Determine the (x, y) coordinate at the center of the cell enclosing the given text.  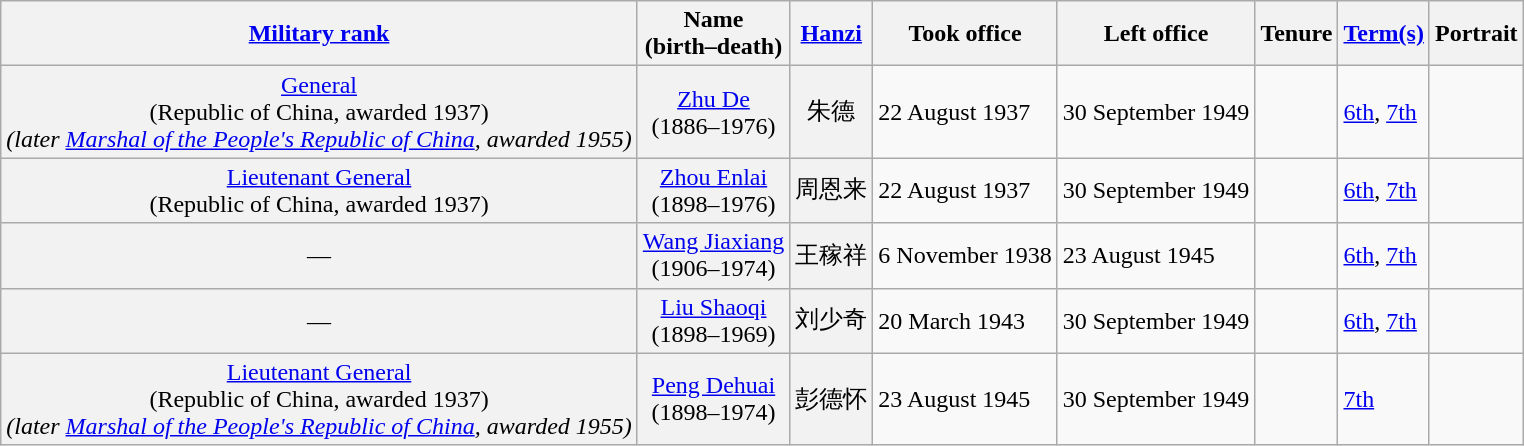
彭德怀 (832, 399)
Lieutenant General(Republic of China, awarded 1937) (320, 190)
朱德 (832, 112)
Lieutenant General(Republic of China, awarded 1937)(later Marshal of the People's Republic of China, awarded 1955) (320, 399)
General(Republic of China, awarded 1937)(later Marshal of the People's Republic of China, awarded 1955) (320, 112)
Military rank (320, 34)
周恩来 (832, 190)
Name(birth–death) (713, 34)
刘少奇 (832, 320)
Wang Jiaxiang(1906–1974) (713, 256)
6 November 1938 (965, 256)
Term(s) (1384, 34)
Hanzi (832, 34)
Tenure (1296, 34)
7th (1384, 399)
Zhu De(1886–1976) (713, 112)
Liu Shaoqi(1898–1969) (713, 320)
王稼祥 (832, 256)
Took office (965, 34)
Portrait (1476, 34)
Peng Dehuai(1898–1974) (713, 399)
Zhou Enlai(1898–1976) (713, 190)
20 March 1943 (965, 320)
Left office (1156, 34)
